Scan for the cell matching the given text and deliver its [X, Y] coordinate at center. 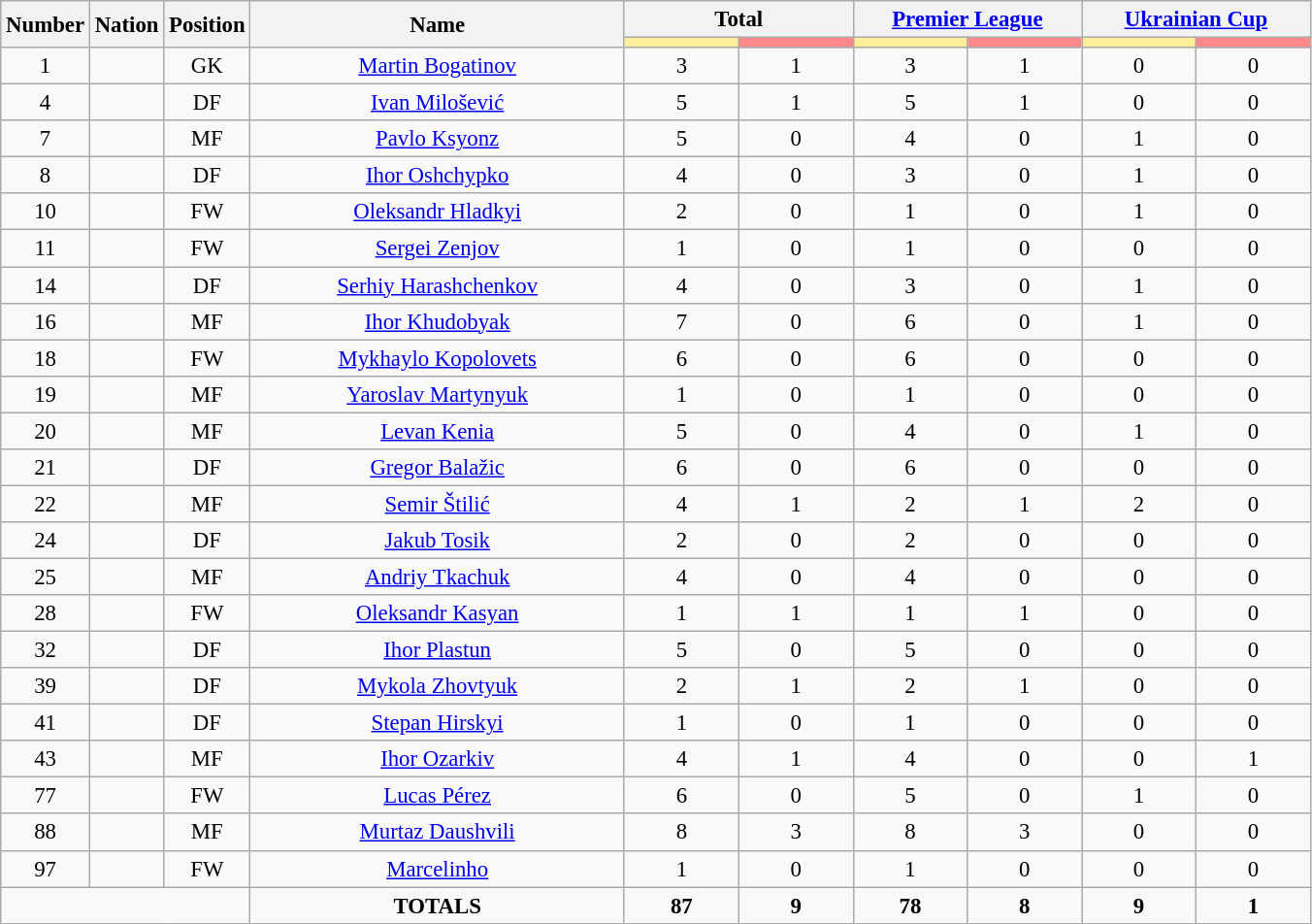
Ihor Ozarkiv [438, 759]
11 [46, 248]
Nation [126, 24]
Pavlo Ksyonz [438, 139]
Stepan Hirskyi [438, 723]
28 [46, 613]
Position [208, 24]
Jakub Tosik [438, 541]
88 [46, 833]
22 [46, 504]
39 [46, 686]
Oleksandr Hladkyi [438, 213]
Murtaz Daushvili [438, 833]
Gregor Balažic [438, 468]
Serhiy Harashchenkov [438, 285]
77 [46, 796]
Ivan Milošević [438, 103]
Ihor Oshchypko [438, 176]
Ukrainian Cup [1197, 19]
32 [46, 650]
24 [46, 541]
21 [46, 468]
19 [46, 394]
Lucas Pérez [438, 796]
25 [46, 577]
Semir Štilić [438, 504]
Yaroslav Martynyuk [438, 394]
20 [46, 431]
Oleksandr Kasyan [438, 613]
43 [46, 759]
Total [738, 19]
41 [46, 723]
Number [46, 24]
16 [46, 321]
10 [46, 213]
Ihor Khudobyak [438, 321]
87 [681, 906]
Marcelinho [438, 869]
Mykhaylo Kopolovets [438, 358]
Mykola Zhovtyuk [438, 686]
Sergei Zenjov [438, 248]
Premier League [968, 19]
Martin Bogatinov [438, 66]
Name [438, 24]
97 [46, 869]
Ihor Plastun [438, 650]
Andriy Tkachuk [438, 577]
Levan Kenia [438, 431]
GK [208, 66]
TOTALS [438, 906]
78 [910, 906]
18 [46, 358]
14 [46, 285]
